For the text-containing cell, return its midpoint in [X, Y] coordinate format. 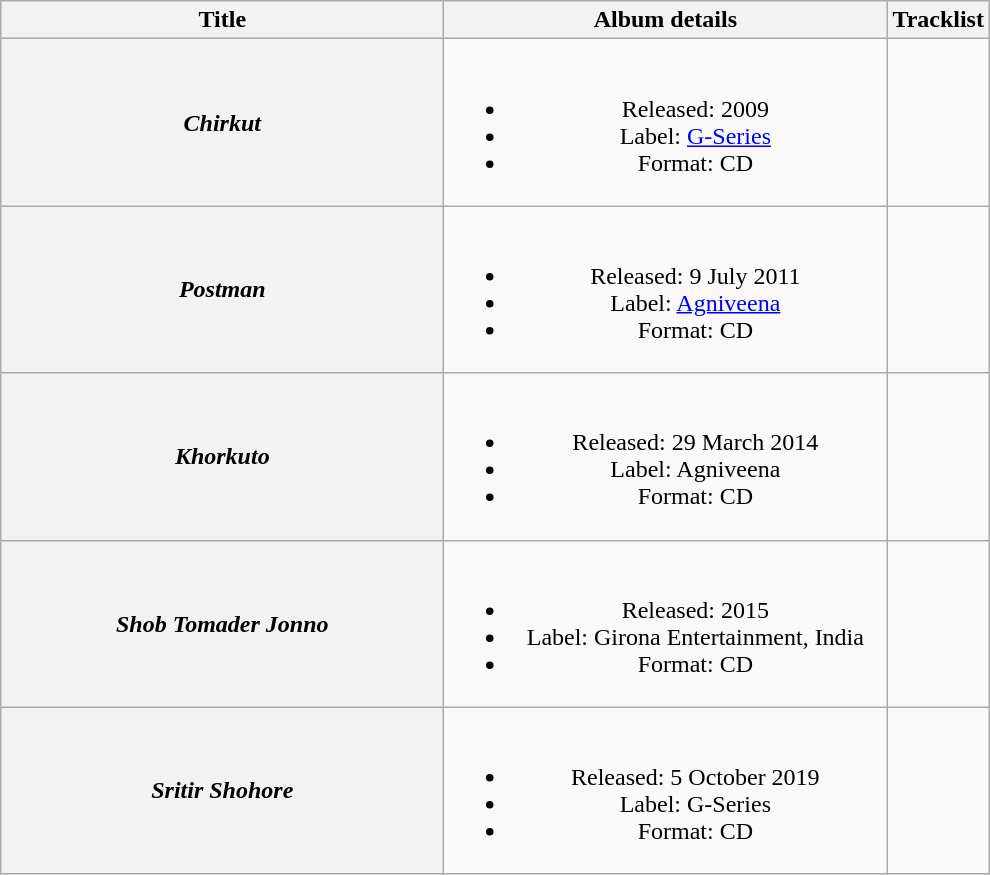
Released: 5 October 2019Label: G-SeriesFormat: CD [666, 790]
Released: 9 July 2011Label: AgniveenaFormat: CD [666, 290]
Album details [666, 20]
Released: 2009Label: G-SeriesFormat: CD [666, 122]
Title [222, 20]
Released: 29 March 2014Label: AgniveenaFormat: CD [666, 456]
Postman [222, 290]
Shob Tomader Jonno [222, 624]
Sritir Shohore [222, 790]
Chirkut [222, 122]
Khorkuto [222, 456]
Released: 2015Label: Girona Entertainment, IndiaFormat: CD [666, 624]
Tracklist [938, 20]
